Return [x, y] of the center of cell containing provided text 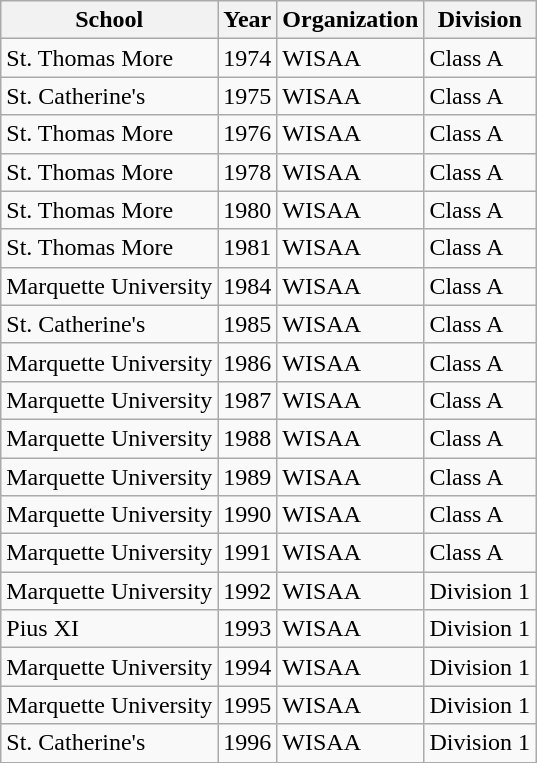
1989 [248, 477]
Year [248, 20]
1993 [248, 629]
1990 [248, 515]
1981 [248, 248]
1995 [248, 705]
Division [480, 20]
1984 [248, 286]
1994 [248, 667]
1978 [248, 172]
Organization [350, 20]
1986 [248, 362]
1976 [248, 134]
1996 [248, 743]
School [110, 20]
1985 [248, 324]
1992 [248, 591]
Pius XI [110, 629]
1991 [248, 553]
1980 [248, 210]
1988 [248, 438]
1975 [248, 96]
1974 [248, 58]
1987 [248, 400]
